Return [X, Y] of the center of cell containing provided text 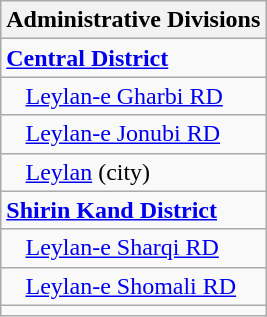
Leylan-e Sharqi RD [134, 248]
Leylan-e Shomali RD [134, 286]
Shirin Kand District [134, 210]
Central District [134, 58]
Administrative Divisions [134, 20]
Leylan (city) [134, 172]
Leylan-e Jonubi RD [134, 134]
Leylan-e Gharbi RD [134, 96]
